From the cell containing the given text, extract its center point as (X, Y) coordinate. 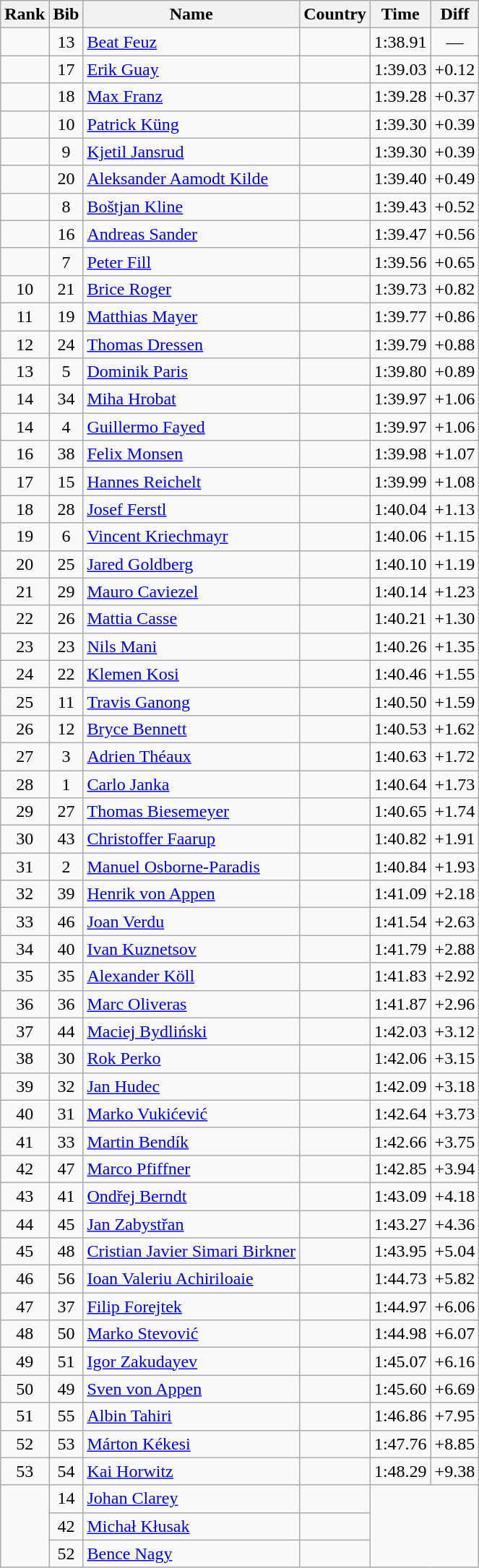
1:39.73 (400, 289)
1:44.97 (400, 1307)
1:40.64 (400, 784)
1:43.95 (400, 1252)
1:42.66 (400, 1141)
+1.55 (455, 674)
55 (66, 1416)
1:39.03 (400, 69)
+0.49 (455, 179)
+2.88 (455, 949)
Aleksander Aamodt Kilde (191, 179)
Maciej Bydliński (191, 1031)
Joan Verdu (191, 922)
Boštjan Kline (191, 207)
Marko Vukićević (191, 1114)
+0.56 (455, 234)
Travis Ganong (191, 701)
+1.93 (455, 867)
1:40.26 (400, 646)
+1.59 (455, 701)
Hannes Reichelt (191, 482)
+0.82 (455, 289)
Name (191, 14)
+1.30 (455, 619)
+6.69 (455, 1389)
+0.65 (455, 261)
Time (400, 14)
Andreas Sander (191, 234)
9 (66, 152)
Martin Bendík (191, 1141)
+1.91 (455, 839)
1:39.47 (400, 234)
1:39.98 (400, 454)
1:42.09 (400, 1086)
Beat Feuz (191, 42)
+3.15 (455, 1059)
Bryce Bennett (191, 729)
1:40.82 (400, 839)
1:39.79 (400, 345)
Felix Monsen (191, 454)
+6.06 (455, 1307)
1:42.06 (400, 1059)
1:39.99 (400, 482)
Mauro Caviezel (191, 592)
+6.07 (455, 1334)
Erik Guay (191, 69)
+3.73 (455, 1114)
Sven von Appen (191, 1389)
1:41.09 (400, 894)
1:40.84 (400, 867)
Thomas Dressen (191, 345)
Márton Kékesi (191, 1444)
+1.07 (455, 454)
Jared Goldberg (191, 564)
Kai Horwitz (191, 1471)
Guillermo Fayed (191, 427)
+4.18 (455, 1196)
+1.19 (455, 564)
Bence Nagy (191, 1554)
1:39.43 (400, 207)
2 (66, 867)
+3.75 (455, 1141)
+2.18 (455, 894)
+3.18 (455, 1086)
+3.94 (455, 1169)
Ioan Valeriu Achiriloaie (191, 1279)
+0.52 (455, 207)
1:46.86 (400, 1416)
1:40.10 (400, 564)
Bib (66, 14)
Klemen Kosi (191, 674)
1:43.09 (400, 1196)
+6.16 (455, 1361)
3 (66, 756)
5 (66, 372)
+8.85 (455, 1444)
8 (66, 207)
1:45.07 (400, 1361)
+0.88 (455, 345)
+1.35 (455, 646)
+0.37 (455, 97)
Rok Perko (191, 1059)
+5.04 (455, 1252)
Cristian Javier Simari Birkner (191, 1252)
+3.12 (455, 1031)
1:38.91 (400, 42)
6 (66, 537)
+1.72 (455, 756)
56 (66, 1279)
1:40.06 (400, 537)
Nils Mani (191, 646)
+1.62 (455, 729)
1:41.79 (400, 949)
Albin Tahiri (191, 1416)
Marco Pfiffner (191, 1169)
Christoffer Faarup (191, 839)
4 (66, 427)
1:39.40 (400, 179)
Jan Zabystřan (191, 1224)
Rank (25, 14)
1:40.65 (400, 812)
1:39.80 (400, 372)
1:41.54 (400, 922)
Patrick Küng (191, 124)
1:43.27 (400, 1224)
+5.82 (455, 1279)
Ivan Kuznetsov (191, 949)
Adrien Théaux (191, 756)
1:40.63 (400, 756)
Igor Zakudayev (191, 1361)
Max Franz (191, 97)
1:40.14 (400, 592)
1:39.56 (400, 261)
1:47.76 (400, 1444)
1:44.73 (400, 1279)
1:39.28 (400, 97)
Brice Roger (191, 289)
+1.08 (455, 482)
7 (66, 261)
+1.15 (455, 537)
1:40.50 (400, 701)
Marc Oliveras (191, 1004)
Johan Clarey (191, 1499)
+4.36 (455, 1224)
Country (335, 14)
— (455, 42)
1 (66, 784)
1:39.77 (400, 316)
Matthias Mayer (191, 316)
+9.38 (455, 1471)
+0.89 (455, 372)
1:41.83 (400, 976)
Dominik Paris (191, 372)
+1.74 (455, 812)
Manuel Osborne-Paradis (191, 867)
+0.86 (455, 316)
Vincent Kriechmayr (191, 537)
+1.13 (455, 509)
+1.23 (455, 592)
1:44.98 (400, 1334)
1:41.87 (400, 1004)
Josef Ferstl (191, 509)
1:40.46 (400, 674)
1:42.64 (400, 1114)
Carlo Janka (191, 784)
1:40.04 (400, 509)
+2.96 (455, 1004)
Miha Hrobat (191, 399)
+1.73 (455, 784)
Kjetil Jansrud (191, 152)
Ondřej Berndt (191, 1196)
1:45.60 (400, 1389)
15 (66, 482)
1:48.29 (400, 1471)
Peter Fill (191, 261)
1:42.85 (400, 1169)
1:40.21 (400, 619)
Thomas Biesemeyer (191, 812)
54 (66, 1471)
Diff (455, 14)
Michał Kłusak (191, 1526)
Jan Hudec (191, 1086)
Henrik von Appen (191, 894)
+2.63 (455, 922)
Filip Forejtek (191, 1307)
1:40.53 (400, 729)
+0.12 (455, 69)
Mattia Casse (191, 619)
+7.95 (455, 1416)
Alexander Köll (191, 976)
Marko Stevović (191, 1334)
1:42.03 (400, 1031)
+2.92 (455, 976)
